For the text-containing cell, return its midpoint in [x, y] coordinate format. 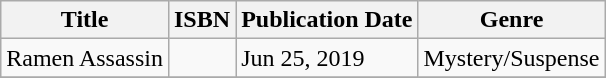
Title [85, 20]
Publication Date [327, 20]
Jun 25, 2019 [327, 58]
Mystery/Suspense [512, 58]
Ramen Assassin [85, 58]
ISBN [202, 20]
Genre [512, 20]
